Provide the [x, y] coordinate of the cell's center where the given text is located.  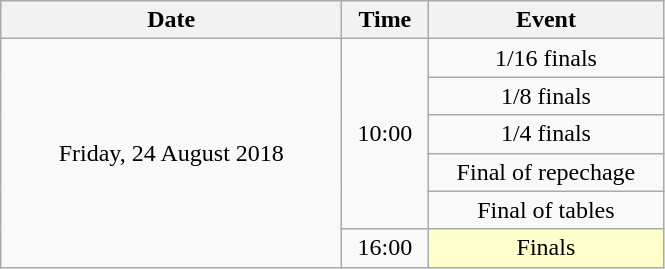
Final of tables [546, 210]
Event [546, 20]
1/16 finals [546, 58]
10:00 [385, 134]
Final of repechage [546, 172]
16:00 [385, 248]
1/8 finals [546, 96]
Finals [546, 248]
Date [172, 20]
Time [385, 20]
1/4 finals [546, 134]
Friday, 24 August 2018 [172, 153]
